Scan for the cell matching the given text and deliver its (x, y) coordinate at center. 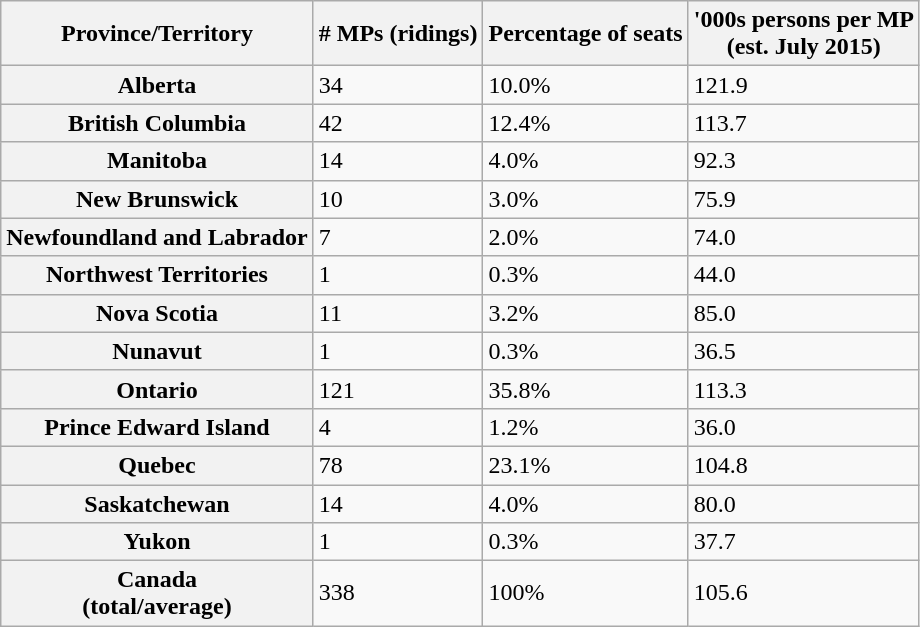
10 (398, 199)
113.3 (804, 389)
7 (398, 237)
80.0 (804, 503)
Province/Territory (157, 34)
104.8 (804, 465)
36.5 (804, 351)
2.0% (586, 237)
113.7 (804, 123)
Manitoba (157, 161)
Canada(total/average) (157, 594)
121 (398, 389)
338 (398, 594)
42 (398, 123)
34 (398, 85)
# MPs (ridings) (398, 34)
92.3 (804, 161)
Percentage of seats (586, 34)
British Columbia (157, 123)
78 (398, 465)
Nunavut (157, 351)
Quebec (157, 465)
121.9 (804, 85)
Newfoundland and Labrador (157, 237)
105.6 (804, 594)
Nova Scotia (157, 313)
'000s persons per MP (est. July 2015) (804, 34)
3.0% (586, 199)
85.0 (804, 313)
Prince Edward Island (157, 427)
75.9 (804, 199)
74.0 (804, 237)
Saskatchewan (157, 503)
36.0 (804, 427)
23.1% (586, 465)
4 (398, 427)
11 (398, 313)
3.2% (586, 313)
37.7 (804, 542)
35.8% (586, 389)
Yukon (157, 542)
100% (586, 594)
1.2% (586, 427)
44.0 (804, 275)
Ontario (157, 389)
12.4% (586, 123)
New Brunswick (157, 199)
Northwest Territories (157, 275)
Alberta (157, 85)
10.0% (586, 85)
